Pinpoint the cell where the given text exists, returning its (x, y) midpoint coordinate. 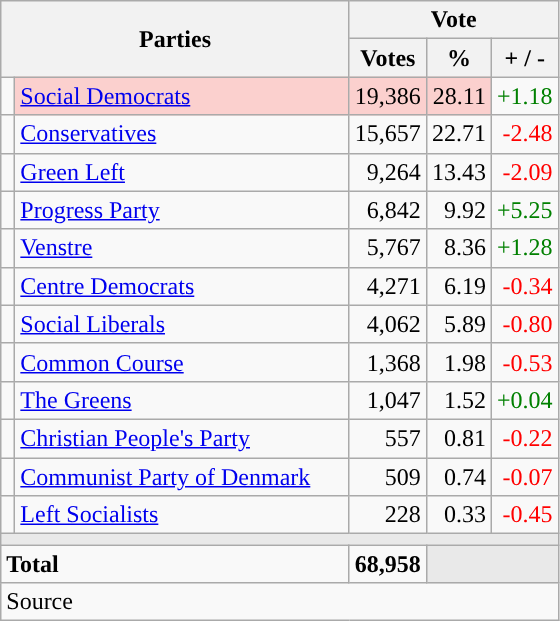
13.43 (458, 172)
-0.22 (524, 438)
-0.07 (524, 477)
28.11 (458, 96)
1.52 (458, 400)
Green Left (182, 172)
Social Liberals (182, 324)
Left Socialists (182, 515)
557 (388, 438)
8.36 (458, 248)
15,657 (388, 134)
Social Democrats (182, 96)
Common Course (182, 362)
4,062 (388, 324)
6.19 (458, 286)
-2.48 (524, 134)
Progress Party (182, 210)
Centre Democrats (182, 286)
0.81 (458, 438)
Vote (454, 20)
1.98 (458, 362)
Source (280, 602)
6,842 (388, 210)
Parties (176, 39)
5,767 (388, 248)
Votes (388, 58)
9,264 (388, 172)
19,386 (388, 96)
9.92 (458, 210)
5.89 (458, 324)
Christian People's Party (182, 438)
1,047 (388, 400)
Venstre (182, 248)
+ / - (524, 58)
The Greens (182, 400)
509 (388, 477)
Conservatives (182, 134)
1,368 (388, 362)
Total (176, 564)
-0.34 (524, 286)
% (458, 58)
0.33 (458, 515)
-0.53 (524, 362)
-2.09 (524, 172)
+1.18 (524, 96)
-0.80 (524, 324)
+1.28 (524, 248)
4,271 (388, 286)
22.71 (458, 134)
228 (388, 515)
+5.25 (524, 210)
+0.04 (524, 400)
-0.45 (524, 515)
Communist Party of Denmark (182, 477)
0.74 (458, 477)
68,958 (388, 564)
